Output the [x, y] coordinate of the center of the cell containing the given text.  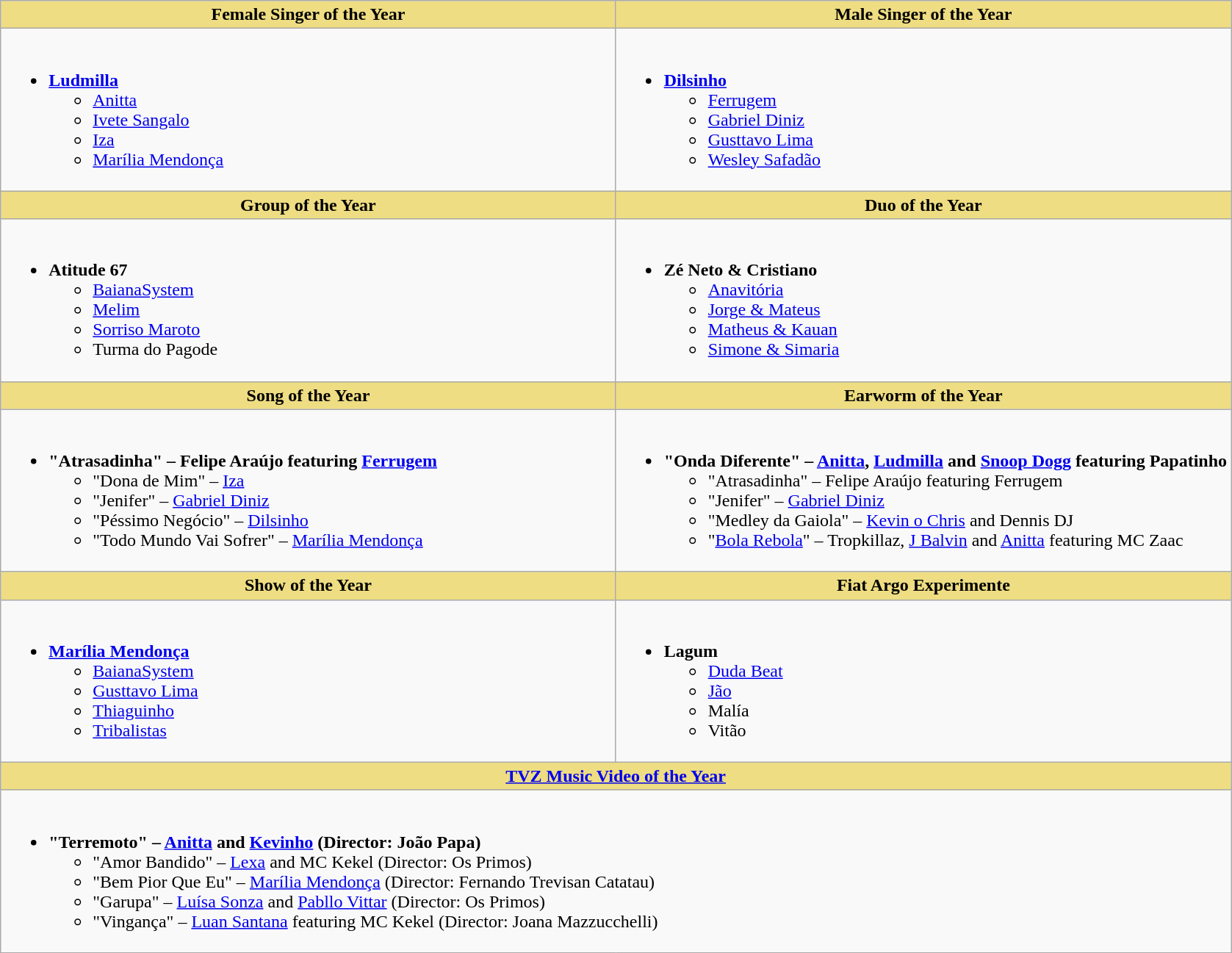
Zé Neto & CristianoAnavitóriaJorge & MateusMatheus & KauanSimone & Simaria [923, 300]
Fiat Argo Experimente [923, 586]
Show of the Year [309, 586]
Female Singer of the Year [309, 15]
Duo of the Year [923, 205]
DilsinhoFerrugemGabriel DinizGusttavo LimaWesley Safadão [923, 110]
LagumDuda BeatJãoMalíaVitão [923, 680]
TVZ Music Video of the Year [616, 776]
Atitude 67BaianaSystemMelimSorriso MarotoTurma do Pagode [309, 300]
Earworm of the Year [923, 395]
Group of the Year [309, 205]
Male Singer of the Year [923, 15]
Song of the Year [309, 395]
LudmillaAnittaIvete SangaloIzaMarília Mendonça [309, 110]
Marília MendonçaBaianaSystemGusttavo LimaThiaguinhoTribalistas [309, 680]
